Determine the [X, Y] coordinate at the center of the cell enclosing the given text.  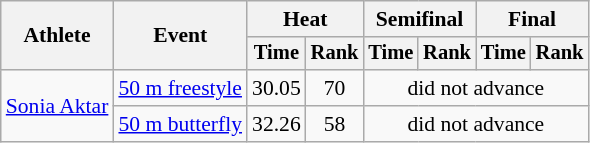
Athlete [58, 36]
30.05 [276, 88]
Heat [305, 19]
Event [180, 36]
70 [335, 88]
32.26 [276, 124]
Final [532, 19]
58 [335, 124]
Sonia Aktar [58, 106]
Semifinal [419, 19]
50 m freestyle [180, 88]
50 m butterfly [180, 124]
